Locate the cell with the specified text and output its [x, y] center coordinate. 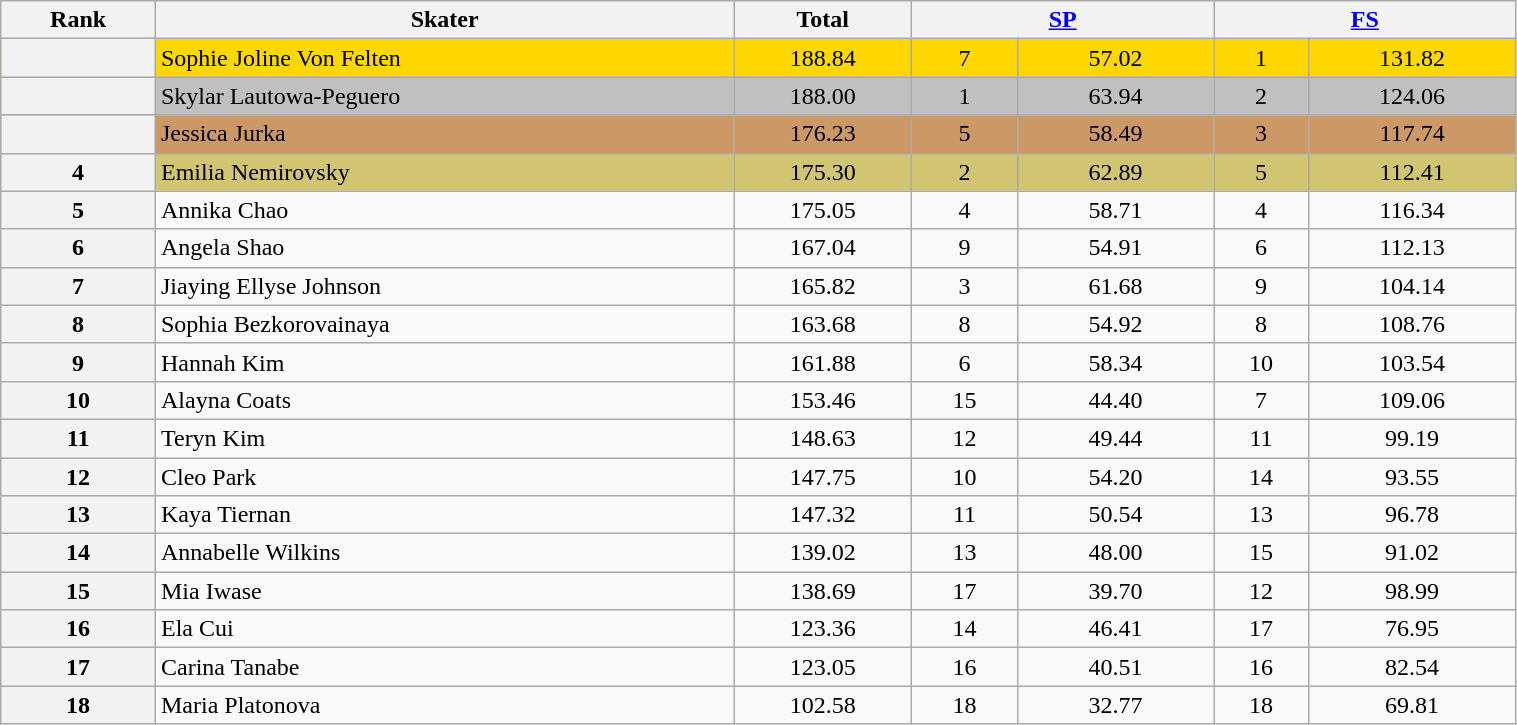
46.41 [1115, 629]
112.41 [1412, 172]
188.00 [823, 96]
FS [1365, 20]
165.82 [823, 286]
116.34 [1412, 210]
Annabelle Wilkins [444, 553]
Jessica Jurka [444, 134]
131.82 [1412, 58]
123.36 [823, 629]
54.91 [1115, 248]
49.44 [1115, 438]
99.19 [1412, 438]
117.74 [1412, 134]
96.78 [1412, 515]
112.13 [1412, 248]
82.54 [1412, 667]
148.63 [823, 438]
Hannah Kim [444, 362]
153.46 [823, 400]
Carina Tanabe [444, 667]
62.89 [1115, 172]
98.99 [1412, 591]
Angela Shao [444, 248]
58.49 [1115, 134]
54.92 [1115, 324]
57.02 [1115, 58]
76.95 [1412, 629]
Cleo Park [444, 477]
Ela Cui [444, 629]
163.68 [823, 324]
Sophie Joline Von Felten [444, 58]
54.20 [1115, 477]
Kaya Tiernan [444, 515]
Alayna Coats [444, 400]
Rank [78, 20]
58.34 [1115, 362]
Teryn Kim [444, 438]
69.81 [1412, 705]
102.58 [823, 705]
103.54 [1412, 362]
91.02 [1412, 553]
48.00 [1115, 553]
93.55 [1412, 477]
108.76 [1412, 324]
39.70 [1115, 591]
176.23 [823, 134]
161.88 [823, 362]
104.14 [1412, 286]
Emilia Nemirovsky [444, 172]
147.75 [823, 477]
40.51 [1115, 667]
50.54 [1115, 515]
147.32 [823, 515]
Sophia Bezkorovainaya [444, 324]
Skylar Lautowa-Peguero [444, 96]
167.04 [823, 248]
SP [1063, 20]
175.05 [823, 210]
123.05 [823, 667]
Mia Iwase [444, 591]
32.77 [1115, 705]
138.69 [823, 591]
61.68 [1115, 286]
175.30 [823, 172]
139.02 [823, 553]
63.94 [1115, 96]
188.84 [823, 58]
Annika Chao [444, 210]
Skater [444, 20]
44.40 [1115, 400]
Maria Platonova [444, 705]
58.71 [1115, 210]
Total [823, 20]
Jiaying Ellyse Johnson [444, 286]
124.06 [1412, 96]
109.06 [1412, 400]
